Detect which cell encompasses the target text, then output its (X, Y) center coordinate. 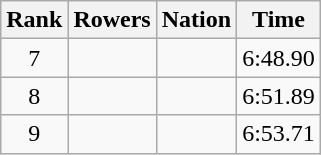
6:53.71 (279, 134)
8 (34, 96)
7 (34, 58)
Rowers (112, 20)
9 (34, 134)
Rank (34, 20)
Time (279, 20)
Nation (196, 20)
6:48.90 (279, 58)
6:51.89 (279, 96)
